Find where the given text appears and provide that cell's center as [X, Y] coordinate. 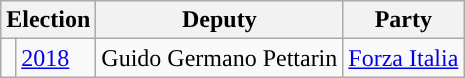
Guido Germano Pettarin [220, 58]
Election [48, 20]
Party [404, 20]
Deputy [220, 20]
Forza Italia [404, 58]
2018 [56, 58]
